From the cell containing the given text, extract its center point as (x, y) coordinate. 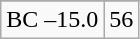
BC –15.0 (52, 20)
56 (122, 20)
